Pinpoint the cell where the given text exists, returning its [x, y] midpoint coordinate. 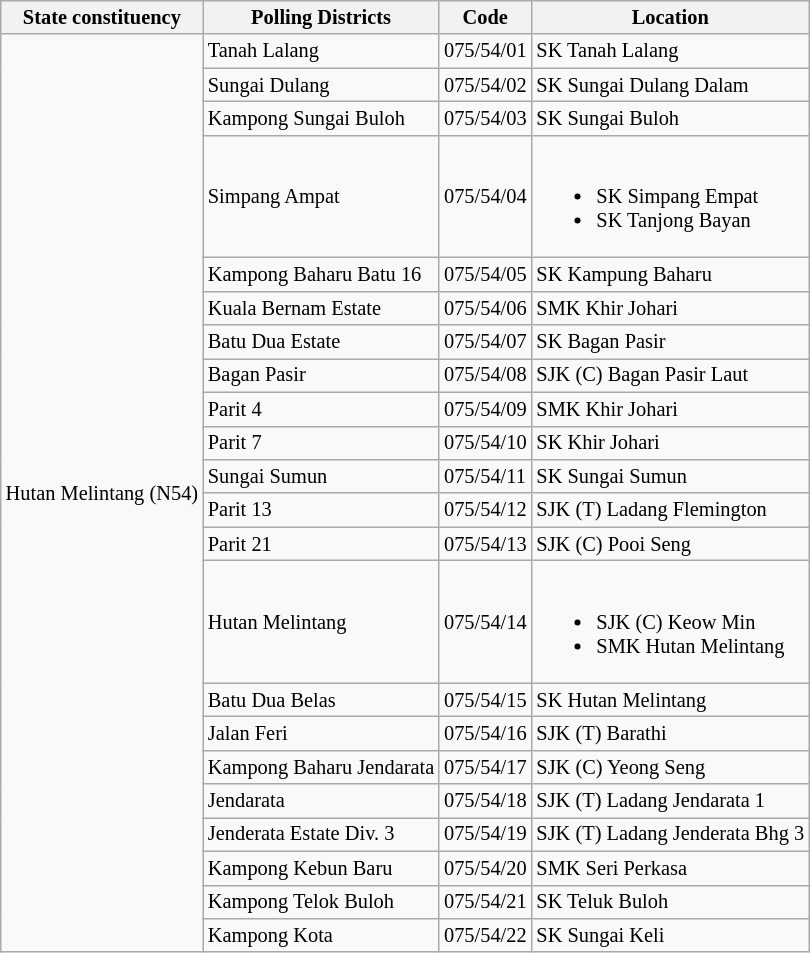
075/54/07 [485, 342]
Location [670, 17]
Code [485, 17]
075/54/11 [485, 476]
Simpang Ampat [321, 196]
SK Tanah Lalang [670, 51]
SK Sungai Buloh [670, 118]
Kampong Sungai Buloh [321, 118]
SK Khir Johari [670, 443]
SMK Seri Perkasa [670, 868]
Jendarata [321, 801]
SK Teluk Buloh [670, 902]
Kampong Baharu Jendarata [321, 767]
075/54/16 [485, 733]
SK Sungai Keli [670, 935]
Parit 13 [321, 510]
Kampong Baharu Batu 16 [321, 274]
Kuala Bernam Estate [321, 308]
075/54/14 [485, 621]
Parit 21 [321, 544]
075/54/12 [485, 510]
SK Kampung Baharu [670, 274]
SK Bagan Pasir [670, 342]
Kampong Kebun Baru [321, 868]
SJK (C) Yeong Seng [670, 767]
075/54/05 [485, 274]
Polling Districts [321, 17]
Hutan Melintang [321, 621]
075/54/13 [485, 544]
075/54/04 [485, 196]
075/54/15 [485, 700]
075/54/03 [485, 118]
075/54/09 [485, 409]
SK Simpang EmpatSK Tanjong Bayan [670, 196]
Tanah Lalang [321, 51]
075/54/01 [485, 51]
075/54/21 [485, 902]
SJK (T) Ladang Jenderata Bhg 3 [670, 834]
Sungai Sumun [321, 476]
075/54/02 [485, 85]
Kampong Kota [321, 935]
075/54/10 [485, 443]
Batu Dua Estate [321, 342]
Sungai Dulang [321, 85]
075/54/17 [485, 767]
SJK (C) Pooi Seng [670, 544]
Hutan Melintang (N54) [102, 493]
Jenderata Estate Div. 3 [321, 834]
SJK (T) Barathi [670, 733]
075/54/22 [485, 935]
Kampong Telok Buloh [321, 902]
075/54/08 [485, 375]
Jalan Feri [321, 733]
Batu Dua Belas [321, 700]
075/54/19 [485, 834]
SK Sungai Dulang Dalam [670, 85]
SJK (C) Keow MinSMK Hutan Melintang [670, 621]
SJK (T) Ladang Flemington [670, 510]
Parit 7 [321, 443]
SJK (C) Bagan Pasir Laut [670, 375]
SJK (T) Ladang Jendarata 1 [670, 801]
075/54/06 [485, 308]
Bagan Pasir [321, 375]
075/54/18 [485, 801]
SK Sungai Sumun [670, 476]
SK Hutan Melintang [670, 700]
Parit 4 [321, 409]
State constituency [102, 17]
075/54/20 [485, 868]
